Determine the [X, Y] coordinate at the center of the cell enclosing the given text.  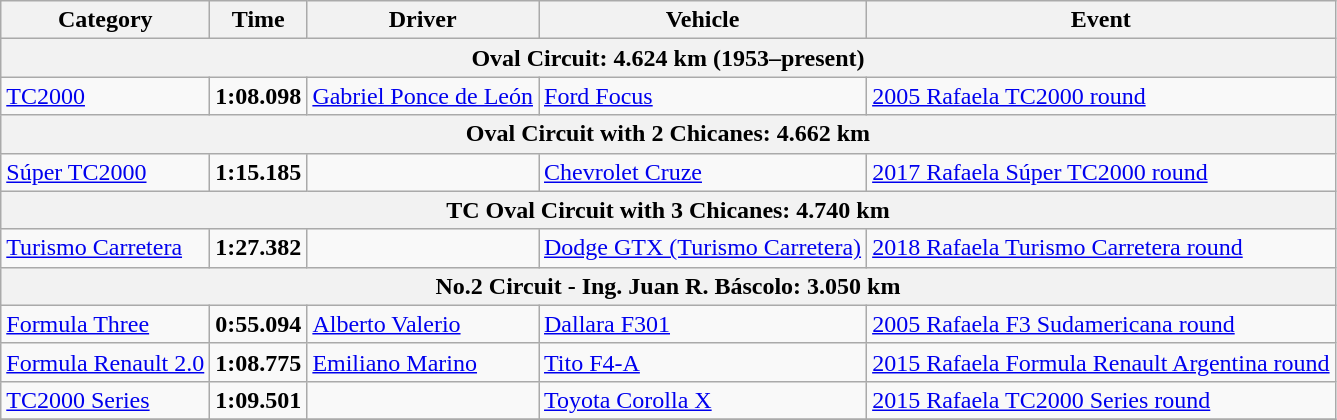
Alberto Valerio [423, 324]
1:27.382 [258, 248]
TC Oval Circuit with 3 Chicanes: 4.740 km [668, 210]
2005 Rafaela F3 Sudamericana round [1102, 324]
2015 Rafaela TC2000 Series round [1102, 400]
Ford Focus [702, 96]
1:08.775 [258, 362]
Tito F4-A [702, 362]
2015 Rafaela Formula Renault Argentina round [1102, 362]
2018 Rafaela Turismo Carretera round [1102, 248]
Turismo Carretera [106, 248]
Formula Renault 2.0 [106, 362]
Súper TC2000 [106, 172]
0:55.094 [258, 324]
Toyota Corolla X [702, 400]
Event [1102, 20]
Chevrolet Cruze [702, 172]
Emiliano Marino [423, 362]
Dallara F301 [702, 324]
1:08.098 [258, 96]
Time [258, 20]
Vehicle [702, 20]
Oval Circuit: 4.624 km (1953–present) [668, 58]
1:15.185 [258, 172]
2005 Rafaela TC2000 round [1102, 96]
Dodge GTX (Turismo Carretera) [702, 248]
TC2000 [106, 96]
Formula Three [106, 324]
Gabriel Ponce de León [423, 96]
TC2000 Series [106, 400]
Driver [423, 20]
1:09.501 [258, 400]
Category [106, 20]
2017 Rafaela Súper TC2000 round [1102, 172]
Oval Circuit with 2 Chicanes: 4.662 km [668, 134]
No.2 Circuit - Ing. Juan R. Báscolo: 3.050 km [668, 286]
